Identify which cell holds the provided text, then report its (X, Y) central coordinate. 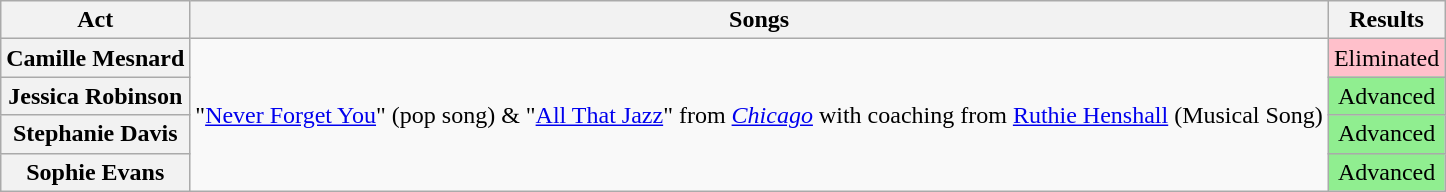
Eliminated (1386, 58)
Act (96, 20)
Results (1386, 20)
Stephanie Davis (96, 134)
"Never Forget You" (pop song) & "All That Jazz" from Chicago with coaching from Ruthie Henshall (Musical Song) (760, 115)
Songs (760, 20)
Camille Mesnard (96, 58)
Sophie Evans (96, 172)
Jessica Robinson (96, 96)
